Extract the (x, y) coordinate from the center of the cell holding the provided text.  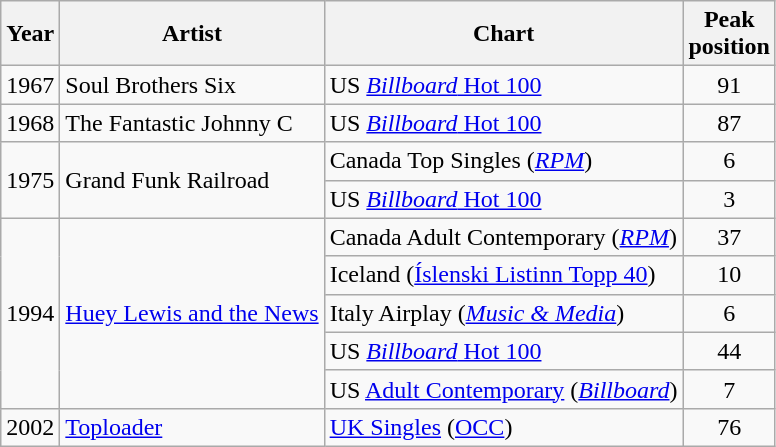
Iceland (Íslenski Listinn Topp 40) (504, 275)
Toploader (192, 427)
91 (729, 85)
87 (729, 123)
Grand Funk Railroad (192, 180)
2002 (30, 427)
7 (729, 389)
The Fantastic Johnny C (192, 123)
Canada Adult Contemporary (RPM) (504, 237)
US Adult Contemporary (Billboard) (504, 389)
Huey Lewis and the News (192, 313)
1968 (30, 123)
1975 (30, 180)
Year (30, 34)
UK Singles (OCC) (504, 427)
1994 (30, 313)
10 (729, 275)
3 (729, 199)
1967 (30, 85)
Chart (504, 34)
Canada Top Singles (RPM) (504, 161)
Artist (192, 34)
Soul Brothers Six (192, 85)
76 (729, 427)
37 (729, 237)
44 (729, 351)
Peakposition (729, 34)
Italy Airplay (Music & Media) (504, 313)
